Provide the [X, Y] coordinate of the cell's center where the given text is located.  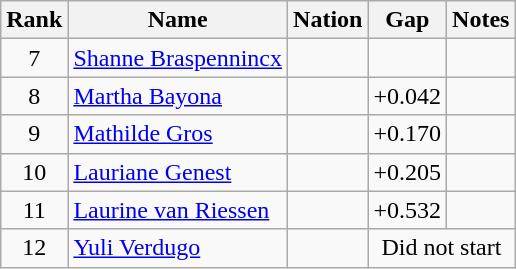
Shanne Braspennincx [178, 58]
+0.170 [408, 134]
12 [34, 248]
9 [34, 134]
Name [178, 20]
+0.042 [408, 96]
Mathilde Gros [178, 134]
Gap [408, 20]
Notes [481, 20]
+0.532 [408, 210]
8 [34, 96]
Did not start [442, 248]
11 [34, 210]
Laurine van Riessen [178, 210]
10 [34, 172]
7 [34, 58]
Lauriane Genest [178, 172]
Martha Bayona [178, 96]
+0.205 [408, 172]
Rank [34, 20]
Yuli Verdugo [178, 248]
Nation [328, 20]
